Output the (X, Y) coordinate of the center of the cell containing the given text.  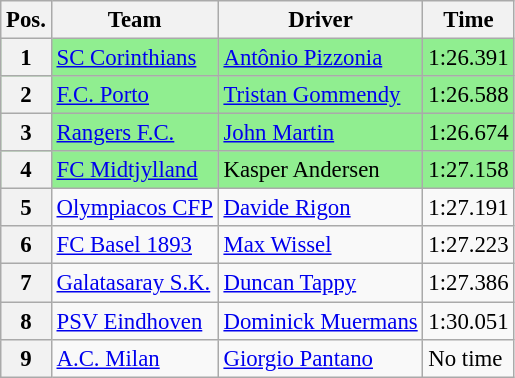
F.C. Porto (134, 95)
1:27.158 (468, 170)
Tristan Gommendy (320, 95)
1:26.588 (468, 95)
Driver (320, 20)
3 (26, 133)
Olympiacos CFP (134, 208)
Max Wissel (320, 245)
FC Midtjylland (134, 170)
1:27.191 (468, 208)
Time (468, 20)
2 (26, 95)
1:27.386 (468, 283)
4 (26, 170)
Dominick Muermans (320, 321)
John Martin (320, 133)
Pos. (26, 20)
Davide Rigon (320, 208)
1:26.674 (468, 133)
5 (26, 208)
Team (134, 20)
Giorgio Pantano (320, 358)
1:26.391 (468, 58)
6 (26, 245)
9 (26, 358)
7 (26, 283)
Duncan Tappy (320, 283)
PSV Eindhoven (134, 321)
Antônio Pizzonia (320, 58)
Galatasaray S.K. (134, 283)
FC Basel 1893 (134, 245)
1:27.223 (468, 245)
1 (26, 58)
A.C. Milan (134, 358)
No time (468, 358)
Kasper Andersen (320, 170)
Rangers F.C. (134, 133)
8 (26, 321)
SC Corinthians (134, 58)
1:30.051 (468, 321)
